Return the (x, y) coordinate for the center point of the cell that contains the specified text.  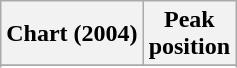
Chart (2004) (72, 34)
Peakposition (189, 34)
